Return the [x, y] coordinate for the center point of the cell that contains the specified text.  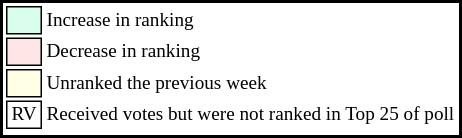
RV [24, 114]
Increase in ranking [250, 20]
Decrease in ranking [250, 52]
Received votes but were not ranked in Top 25 of poll [250, 114]
Unranked the previous week [250, 83]
